Return (X, Y) of the center of cell containing provided text 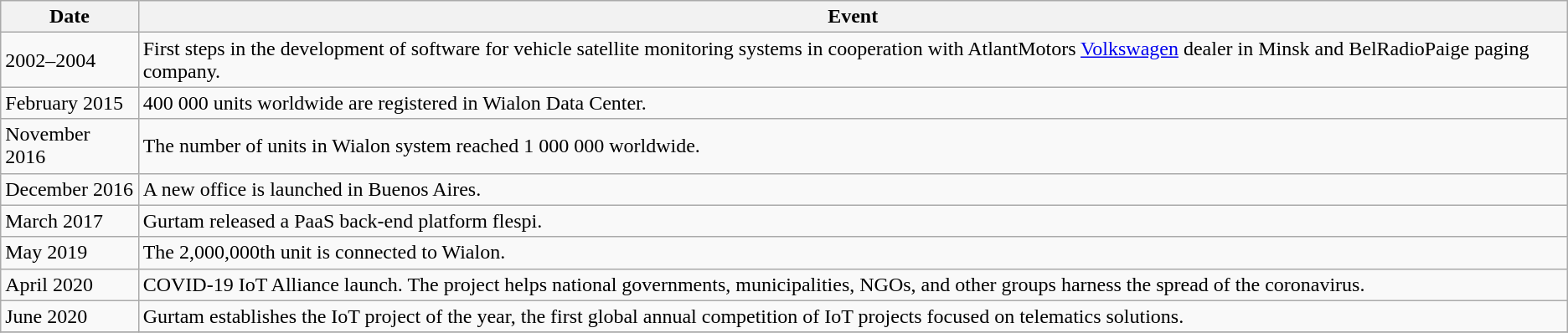
Event (853, 17)
The number of units in Wialon system reached 1 000 000 worldwide. (853, 146)
Gurtam released a PaaS back-end platform flespi. (853, 221)
November 2016 (70, 146)
May 2019 (70, 253)
February 2015 (70, 103)
April 2020 (70, 284)
Date (70, 17)
Gurtam establishes the IoT project of the year, the first global annual competition of IoT projects focused on telematics solutions. (853, 316)
June 2020 (70, 316)
December 2016 (70, 189)
2002–2004 (70, 60)
A new office is launched in Buenos Aires. (853, 189)
COVID-19 IoT Alliance launch. The project helps national governments, municipalities, NGOs, and other groups harness the spread of the coronavirus. (853, 284)
400 000 units worldwide are registered in Wialon Data Center. (853, 103)
The 2,000,000th unit is connected to Wialon. (853, 253)
March 2017 (70, 221)
